Return the [x, y] coordinate for the center point of the cell that contains the specified text.  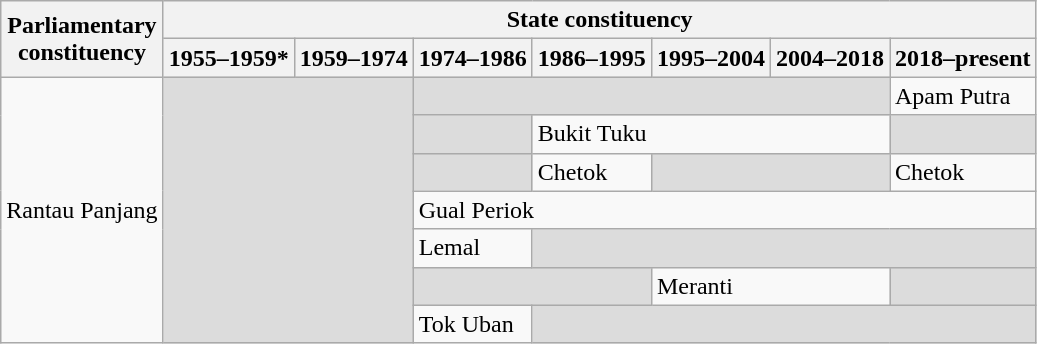
1986–1995 [592, 58]
Parliamentaryconstituency [82, 39]
Gual Periok [724, 210]
2018–present [964, 58]
Bukit Tuku [710, 134]
1974–1986 [472, 58]
Lemal [472, 248]
Tok Uban [472, 324]
1959–1974 [354, 58]
Apam Putra [964, 96]
1995–2004 [710, 58]
Meranti [770, 286]
State constituency [600, 20]
2004–2018 [830, 58]
1955–1959* [228, 58]
Rantau Panjang [82, 210]
